Determine the (X, Y) coordinate at the center of the cell enclosing the given text.  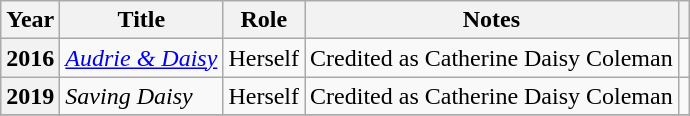
Saving Daisy (142, 96)
Role (264, 20)
Audrie & Daisy (142, 58)
Year (30, 20)
Notes (492, 20)
2019 (30, 96)
2016 (30, 58)
Title (142, 20)
